Provide the (X, Y) coordinate of the cell's center where the given text is located.  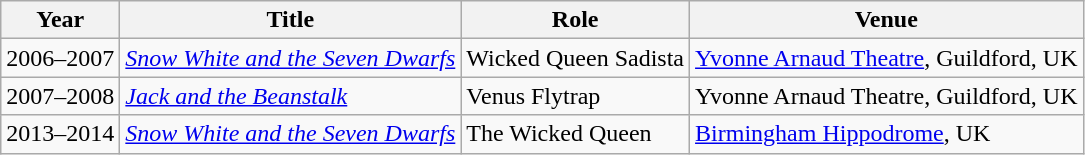
2013–2014 (60, 134)
Venue (886, 20)
The Wicked Queen (576, 134)
2007–2008 (60, 96)
Title (290, 20)
Jack and the Beanstalk (290, 96)
Venus Flytrap (576, 96)
Role (576, 20)
Wicked Queen Sadista (576, 58)
Birmingham Hippodrome, UK (886, 134)
2006–2007 (60, 58)
Year (60, 20)
